Scan for the cell matching the given text and deliver its [x, y] coordinate at center. 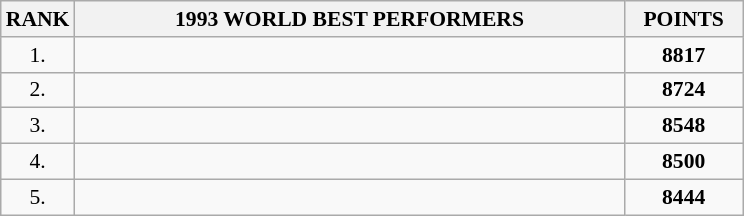
5. [38, 197]
8500 [684, 162]
RANK [38, 19]
8548 [684, 126]
POINTS [684, 19]
8724 [684, 90]
2. [38, 90]
1. [38, 55]
4. [38, 162]
1993 WORLD BEST PERFORMERS [349, 19]
8444 [684, 197]
3. [38, 126]
8817 [684, 55]
